Provide the [x, y] coordinate of the cell's center where the given text is located.  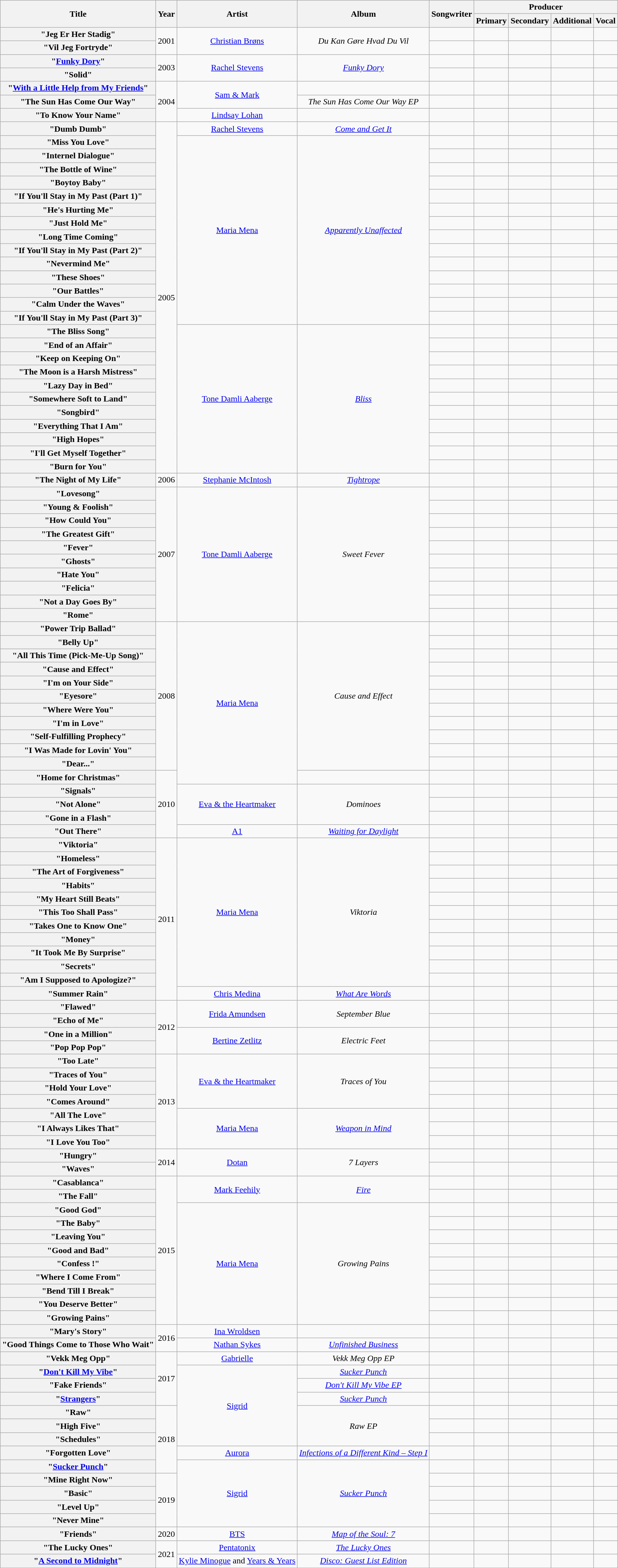
"Never Mine" [78, 1520]
"Keep on Keeping On" [78, 358]
"Good Things Come to Those Who Wait" [78, 1345]
"Hate You" [78, 574]
"Casablanca" [78, 1182]
"Forgotten Love" [78, 1453]
"Waves" [78, 1169]
"Out There" [78, 831]
"Belly Up" [78, 642]
"I'll Get Myself Together" [78, 453]
Title [78, 14]
"Lazy Day in Bed" [78, 385]
"I'm on Your Side" [78, 683]
"The Greatest Gift" [78, 534]
"It Took Me By Surprise" [78, 953]
"End of an Affair" [78, 345]
"Friends" [78, 1534]
"Eyesore" [78, 696]
"Habits" [78, 885]
"Vekk Meg Opp" [78, 1358]
2008 [166, 696]
"You Deserve Better" [78, 1304]
Secondary [530, 21]
2018 [166, 1439]
Frida Amundsen [237, 1014]
"I Love You Too" [78, 1142]
"A Second to Midnight" [78, 1561]
"Power Trip Ballad" [78, 629]
"Confess !" [78, 1264]
Bertine Zetlitz [237, 1041]
2004 [166, 102]
"I Was Made for Lovin' You" [78, 750]
Electric Feet [363, 1041]
"Bend Till I Break" [78, 1291]
"The Bliss Song" [78, 331]
Lindsay Lohan [237, 115]
"Where Were You" [78, 710]
A1 [237, 831]
Infections of a Different Kind – Step I [363, 1453]
2013 [166, 1102]
2011 [166, 919]
Additional [572, 21]
"The Night of My Life" [78, 480]
"Dear..." [78, 764]
2012 [166, 1027]
"Flawed" [78, 1007]
Don't Kill My Vibe EP [363, 1385]
"Fake Friends" [78, 1385]
Vocal [606, 21]
"Somewhere Soft to Land" [78, 399]
"Traces of You" [78, 1075]
"Homeless" [78, 858]
"Schedules" [78, 1439]
"Secrets" [78, 966]
"Not a Day Goes By" [78, 602]
"Rome" [78, 615]
"I'm in Love" [78, 723]
"Good God" [78, 1209]
Sweet Fever [363, 554]
2003 [166, 68]
Nathan Sykes [237, 1345]
"Lovesong" [78, 493]
Ina Wroldsen [237, 1331]
"Cause and Effect" [78, 669]
7 Layers [363, 1162]
Kylie Minogue and Years & Years [237, 1561]
"Leaving You" [78, 1236]
"Miss You Love" [78, 142]
"The Bottle of Wine" [78, 169]
"Fever" [78, 547]
"My Heart Still Beats" [78, 899]
2016 [166, 1338]
"I Always Likes That" [78, 1129]
Chris Medina [237, 993]
"He's Hurting Me" [78, 210]
"One in a Million" [78, 1034]
Traces of You [363, 1081]
"To Know Your Name" [78, 115]
Mark Feehily [237, 1189]
"Money" [78, 939]
Apparently Unaffected [363, 230]
The Lucky Ones [363, 1547]
"Hold Your Love" [78, 1088]
"Am I Supposed to Apologize?" [78, 980]
"Not Alone" [78, 804]
Cause and Effect [363, 696]
"Don't Kill My Vibe" [78, 1372]
"Gone in a Flash" [78, 818]
"If You'll Stay in My Past (Part 3)" [78, 318]
"Songbird" [78, 413]
"Raw" [78, 1412]
"All This Time (Pick-Me-Up Song)" [78, 656]
Come and Get It [363, 129]
Bliss [363, 399]
Dotan [237, 1162]
"If You'll Stay in My Past (Part 1)" [78, 196]
"Level Up" [78, 1507]
2021 [166, 1554]
"Comes Around" [78, 1102]
"The Moon is a Harsh Mistress" [78, 372]
"Internel Dialogue" [78, 155]
"Sucker Punch" [78, 1466]
"Mine Right Now" [78, 1480]
"The Lucky Ones" [78, 1547]
Vekk Meg Opp EP [363, 1358]
Pentatonix [237, 1547]
"The Baby" [78, 1223]
BTS [237, 1534]
"Long Time Coming" [78, 237]
2019 [166, 1500]
"Basic" [78, 1493]
"This Too Shall Pass" [78, 912]
The Sun Has Come Our Way EP [363, 102]
Du Kan Gøre Hvad Du Vil [363, 41]
Unfinished Business [363, 1345]
"Young & Foolish" [78, 507]
"Growing Pains" [78, 1318]
2017 [166, 1378]
"Our Battles" [78, 291]
Raw EP [363, 1426]
"Jeg Er Her Stadig" [78, 34]
Fire [363, 1189]
"Takes One to Know One" [78, 926]
"Funky Dory" [78, 61]
"These Shoes" [78, 277]
Gabrielle [237, 1358]
Viktoria [363, 912]
"Strangers" [78, 1399]
2014 [166, 1162]
"Pop Pop Pop" [78, 1048]
Year [166, 14]
Album [363, 14]
"Boytoy Baby" [78, 183]
"Felicia" [78, 588]
"Nevermind Me" [78, 264]
Tightrope [363, 480]
Growing Pains [363, 1264]
"Good and Bad" [78, 1250]
Waiting for Daylight [363, 831]
"The Sun Has Come Our Way" [78, 102]
2005 [166, 297]
2006 [166, 480]
"Summer Rain" [78, 993]
"Mary's Story" [78, 1331]
2007 [166, 554]
"Home for Christmas" [78, 777]
Stephanie McIntosh [237, 480]
"The Fall" [78, 1196]
"Just Hold Me" [78, 223]
Sam & Mark [237, 95]
Aurora [237, 1453]
"Calm Under the Waves" [78, 304]
"High Hopes" [78, 439]
"Signals" [78, 791]
Funky Dory [363, 68]
Disco: Guest List Edition [363, 1561]
Songwriter [452, 14]
What Are Words [363, 993]
2015 [166, 1250]
"Self-Fulfilling Prophecy" [78, 737]
"With a Little Help from My Friends" [78, 88]
Primary [491, 21]
2020 [166, 1534]
"Burn for You" [78, 466]
Weapon in Mind [363, 1129]
2010 [166, 804]
Dominoes [363, 804]
"Everything That I Am" [78, 426]
Christian Brøns [237, 41]
"High Five" [78, 1426]
"Solid" [78, 75]
"Viktoria" [78, 845]
"Ghosts" [78, 561]
"If You'll Stay in My Past (Part 2)" [78, 250]
"Vil Jeg Fortryde" [78, 48]
"The Art of Forgiveness" [78, 872]
"Where I Come From" [78, 1277]
Artist [237, 14]
"Too Late" [78, 1061]
"Hungry" [78, 1155]
Map of the Soul: 7 [363, 1534]
September Blue [363, 1014]
"All The Love" [78, 1115]
2001 [166, 41]
"Dumb Dumb" [78, 129]
"How Could You" [78, 520]
Producer [546, 7]
"Echo of Me" [78, 1020]
